Output the (X, Y) coordinate of the center of the cell containing the given text.  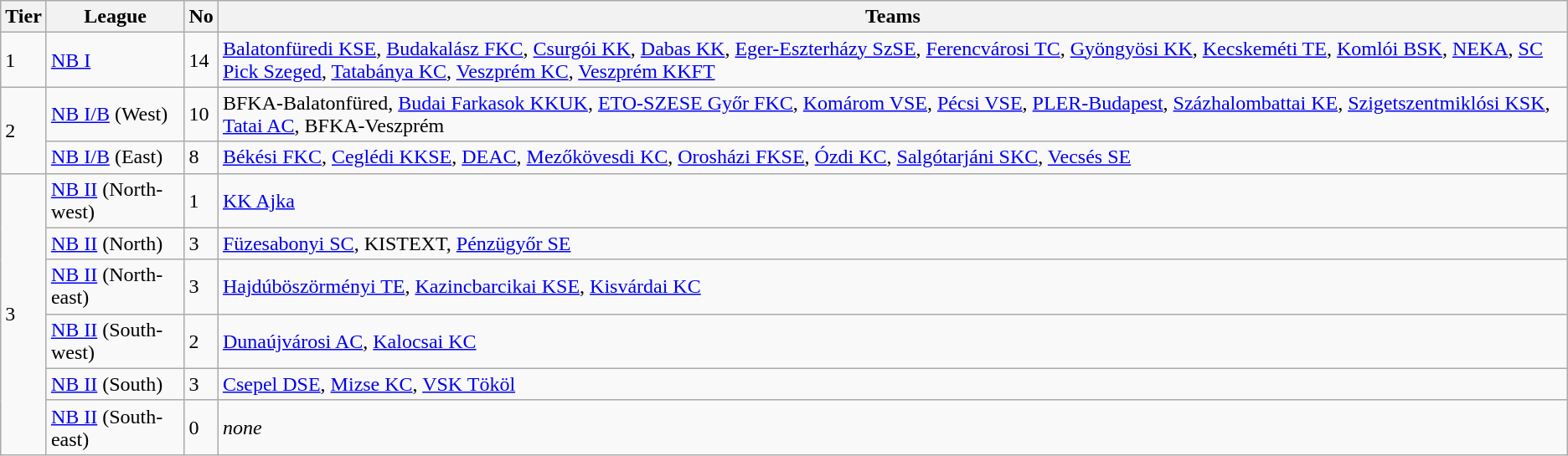
Csepel DSE, Mizse KC, VSK Tököl (893, 384)
NB II (North-east) (116, 286)
Füzesabonyi SC, KISTEXT, Pénzügyőr SE (893, 243)
Békési FKC, Ceglédi KKSE, DEAC, Mezőkövesdi KC, Orosházi FKSE, Ózdi KC, Salgótarjáni SKC, Vecsés SE (893, 157)
Tier (23, 17)
NB II (South-west) (116, 341)
NB I/B (West) (116, 114)
10 (201, 114)
NB II (South) (116, 384)
League (116, 17)
none (893, 427)
NB I/B (East) (116, 157)
No (201, 17)
0 (201, 427)
NB I (116, 60)
8 (201, 157)
14 (201, 60)
NB II (North) (116, 243)
NB II (North-west) (116, 201)
NB II (South-east) (116, 427)
Hajdúböszörményi TE, Kazincbarcikai KSE, Kisvárdai KC (893, 286)
KK Ajka (893, 201)
Teams (893, 17)
Dunaújvárosi AC, Kalocsai KC (893, 341)
